Return the (X, Y) coordinate for the center point of the cell that contains the specified text.  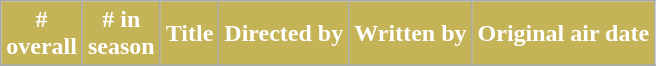
Written by (410, 34)
Directed by (284, 34)
# in season (121, 34)
Title (190, 34)
Original air date (564, 34)
#overall (42, 34)
